Search for the cell housing the specified text and yield its (X, Y) center coordinate. 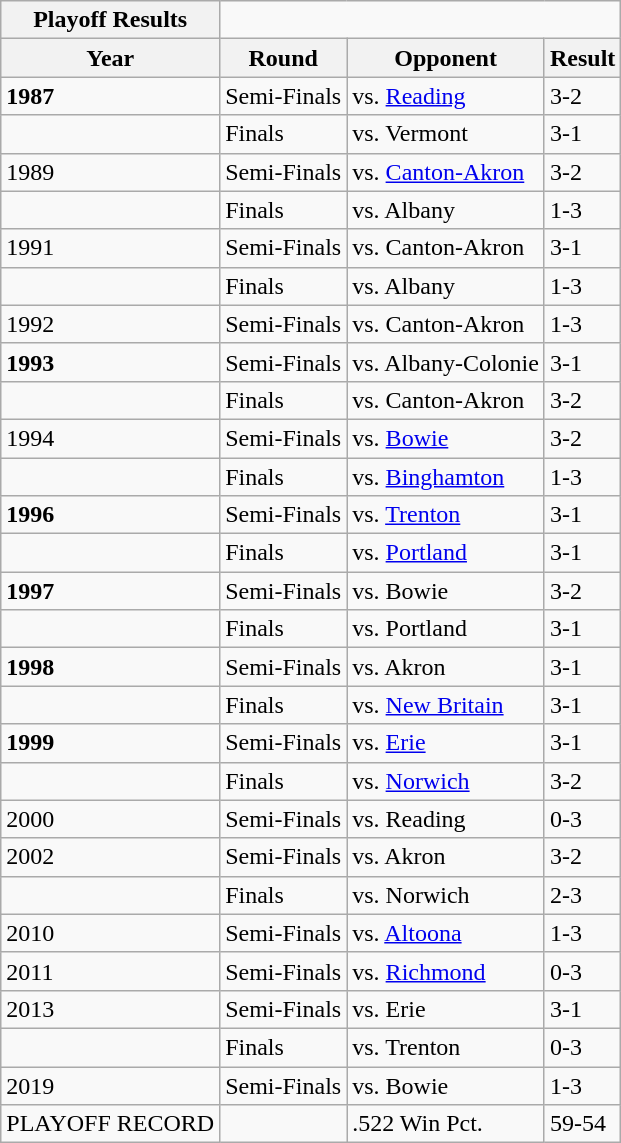
2010 (110, 933)
1991 (110, 248)
1999 (110, 743)
Opponent (446, 58)
1987 (110, 96)
1998 (110, 667)
2-3 (582, 895)
1997 (110, 591)
vs. Altoona (446, 933)
1996 (110, 515)
Playoff Results (110, 20)
1994 (110, 438)
PLAYOFF RECORD (110, 1124)
1989 (110, 172)
Round (284, 58)
Year (110, 58)
1992 (110, 324)
2019 (110, 1085)
vs. Binghamton (446, 477)
2002 (110, 857)
59-54 (582, 1124)
vs. Vermont (446, 134)
2011 (110, 971)
vs. Albany-Colonie (446, 362)
vs. Richmond (446, 971)
vs. New Britain (446, 705)
2000 (110, 819)
.522 Win Pct. (446, 1124)
1993 (110, 362)
2013 (110, 1009)
Result (582, 58)
